Output the [X, Y] coordinate of the center of the cell containing the given text.  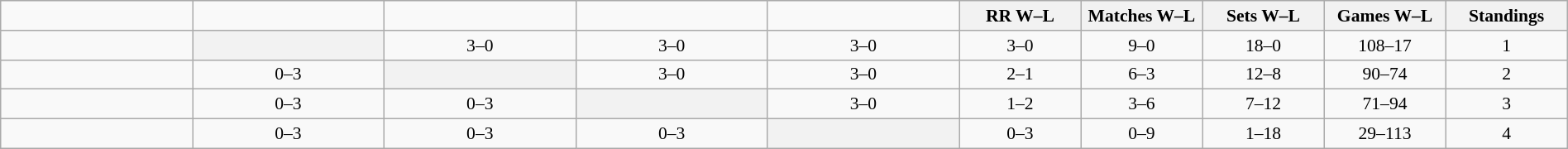
7–12 [1264, 104]
90–74 [1384, 74]
29–113 [1384, 134]
0–9 [1141, 134]
9–0 [1141, 46]
Games W–L [1384, 16]
1 [1507, 46]
108–17 [1384, 46]
Sets W–L [1264, 16]
2 [1507, 74]
18–0 [1264, 46]
2–1 [1021, 74]
3 [1507, 104]
12–8 [1264, 74]
1–2 [1021, 104]
6–3 [1141, 74]
71–94 [1384, 104]
Matches W–L [1141, 16]
RR W–L [1021, 16]
4 [1507, 134]
1–18 [1264, 134]
3–6 [1141, 104]
Standings [1507, 16]
